Extract the [X, Y] coordinate from the center of the cell holding the provided text.  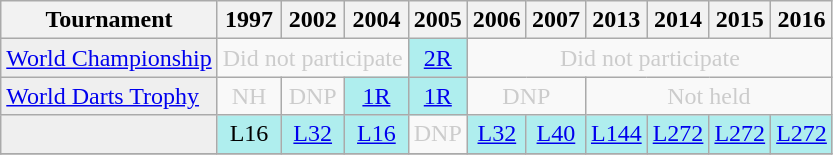
2005 [438, 20]
L40 [556, 134]
2016 [802, 20]
2R [438, 58]
L144 [616, 134]
1997 [249, 20]
2002 [313, 20]
NH [249, 96]
2004 [377, 20]
World Darts Trophy [109, 96]
2013 [616, 20]
2014 [678, 20]
Not held [708, 96]
2006 [496, 20]
2015 [740, 20]
Tournament [109, 20]
World Championship [109, 58]
2007 [556, 20]
